Scan for the cell matching the given text and deliver its (x, y) coordinate at center. 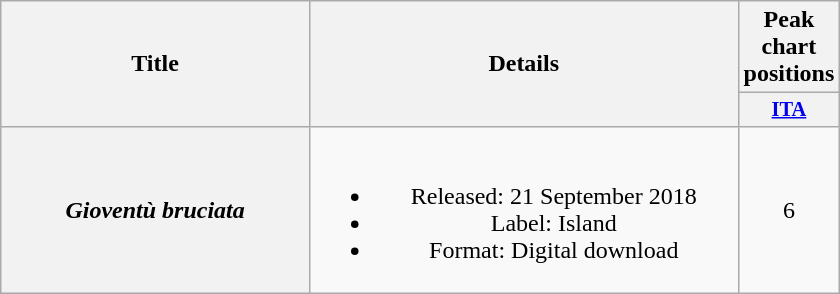
ITA (789, 110)
Peak chart positions (789, 47)
Details (524, 64)
Title (156, 64)
6 (789, 210)
Released: 21 September 2018Label: IslandFormat: Digital download (524, 210)
Gioventù bruciata (156, 210)
